Capture the cell that displays the provided text and extract its (X, Y) central coordinate. 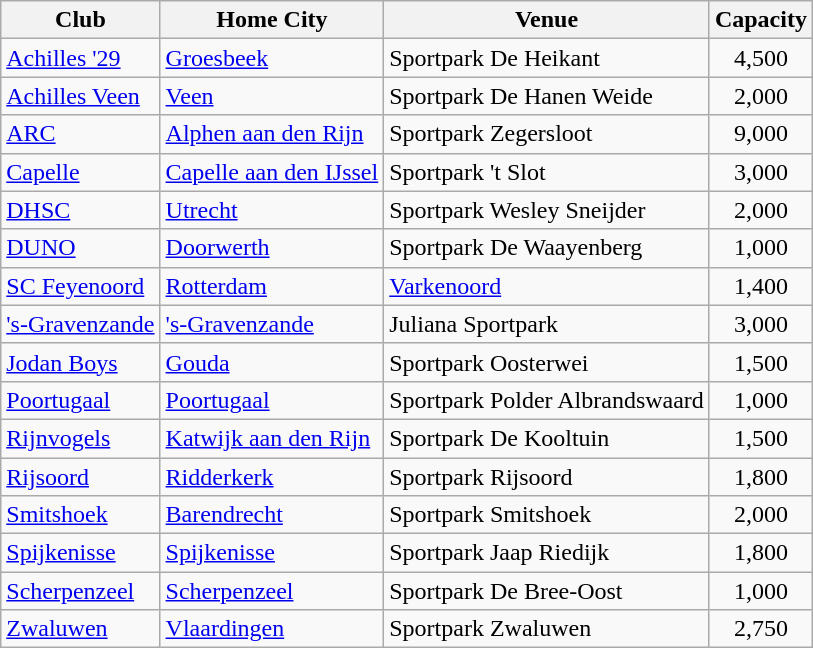
Sportpark Wesley Sneijder (547, 210)
Katwijk aan den Rijn (272, 438)
Sportpark De Heikant (547, 58)
Doorwerth (272, 248)
Achilles Veen (80, 96)
Ridderkerk (272, 477)
Rijsoord (80, 477)
Sportpark Zegersloot (547, 134)
Capelle aan den IJssel (272, 172)
Sportpark Polder Albrandswaard (547, 400)
Jodan Boys (80, 362)
Sportpark Smitshoek (547, 515)
Sportpark Oosterwei (547, 362)
Sportpark De Kooltuin (547, 438)
9,000 (760, 134)
Barendrecht (272, 515)
Smitshoek (80, 515)
Veen (272, 96)
ARC (80, 134)
Alphen aan den Rijn (272, 134)
Vlaardingen (272, 629)
Achilles '29 (80, 58)
Capacity (760, 20)
Venue (547, 20)
Utrecht (272, 210)
Sportpark Rijsoord (547, 477)
Capelle (80, 172)
Varkenoord (547, 286)
Sportpark De Waayenberg (547, 248)
DHSC (80, 210)
2,750 (760, 629)
Sportpark De Bree-Oost (547, 591)
Groesbeek (272, 58)
Gouda (272, 362)
SC Feyenoord (80, 286)
Rijnvogels (80, 438)
1,400 (760, 286)
DUNO (80, 248)
Sportpark 't Slot (547, 172)
Rotterdam (272, 286)
4,500 (760, 58)
Sportpark Zwaluwen (547, 629)
Home City (272, 20)
Sportpark De Hanen Weide (547, 96)
Juliana Sportpark (547, 324)
Sportpark Jaap Riedijk (547, 553)
Zwaluwen (80, 629)
Club (80, 20)
